Return [x, y] of the center of cell containing provided text 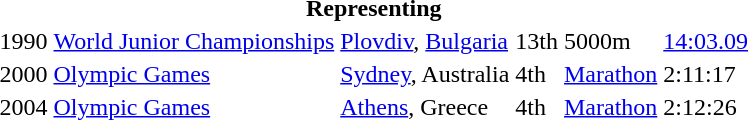
5000m [611, 41]
Olympic Games [194, 74]
Plovdiv, Bulgaria [425, 41]
Sydney, Australia [425, 74]
World Junior Championships [194, 41]
Marathon [611, 74]
13th [537, 41]
4th [537, 74]
